Output the [x, y] coordinate of the center of the cell containing the given text.  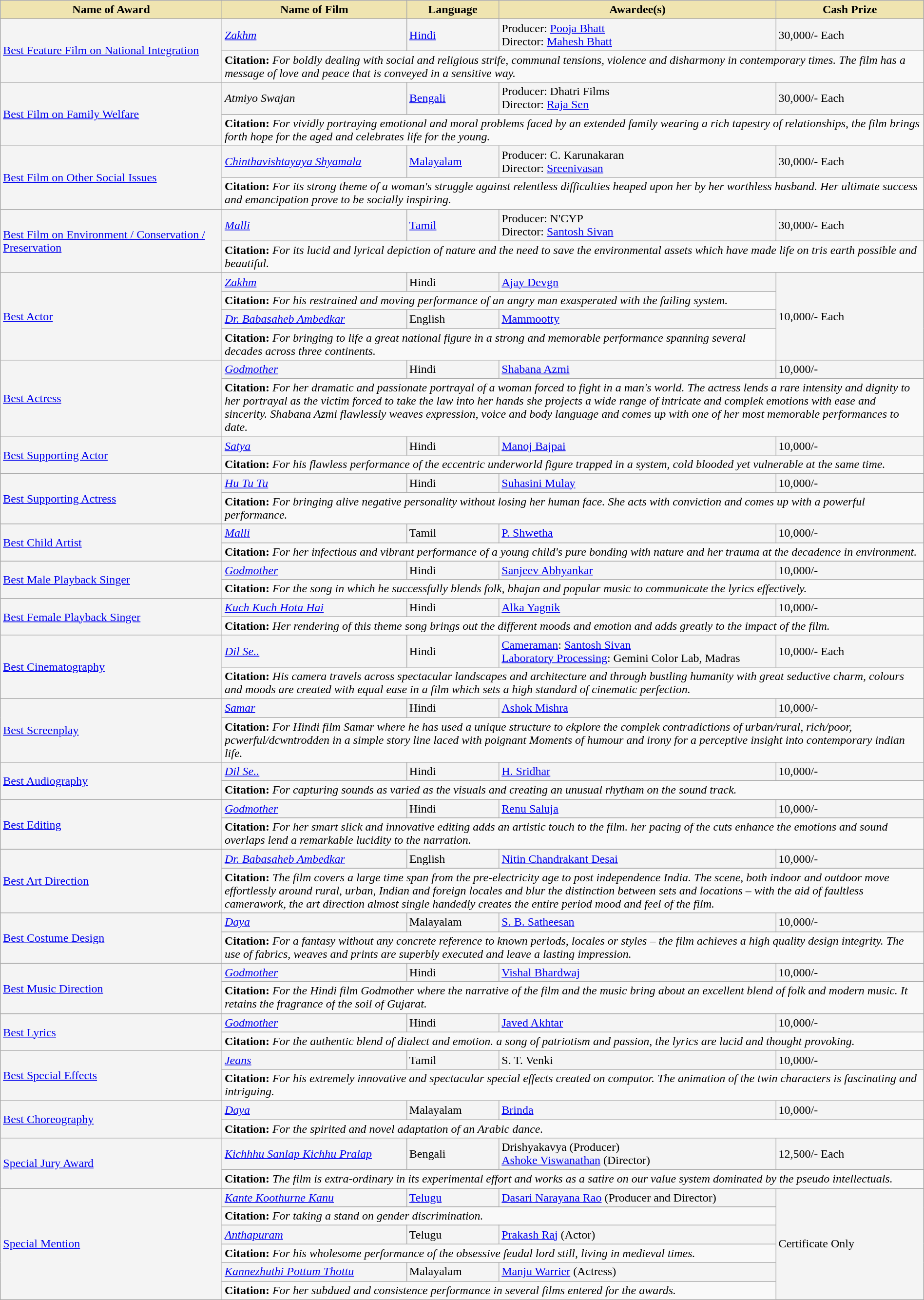
Samar [314, 708]
Special Jury Award [111, 1163]
Dasari Narayana Rao (Producer and Director) [637, 1198]
Kichhhu Sanlap Kichhu Pralap [314, 1154]
Producer: Dhatri FilmsDirector: Raja Sen [637, 98]
Producer: C. KarunakaranDirector: Sreenivasan [637, 162]
Citation: For taking a stand on gender discrimination. [499, 1216]
Nitin Chandrakant Desai [637, 859]
H. Sridhar [637, 772]
Vishal Bhardwaj [637, 972]
Producer: N'CYPDirector: Santosh Sivan [637, 225]
Best Supporting Actor [111, 455]
Awardee(s) [637, 10]
Producer: Pooja BhattDirector: Mahesh Bhatt [637, 35]
Kante Koothurne Kanu [314, 1198]
Satya [314, 446]
Name of Award [111, 10]
Renu Saluja [637, 809]
Citation: For his wholesome performance of the obsessive feudal lord still, living in medieval times. [499, 1253]
Shabana Azmi [637, 369]
Citation: For bringing to life a great national figure in a strong and memorable performance spanning several decades across three continents. [499, 344]
Best Female Playback Singer [111, 617]
Citation: For bringing alive negative personality without losing her human face. She acts with conviction and comes up with a powerful performance. [573, 508]
Best Cinematography [111, 667]
Best Music Direction [111, 989]
Best Lyrics [111, 1032]
Manju Warrier (Actress) [637, 1272]
Kannezhuthi Pottum Thottu [314, 1272]
Manoj Bajpai [637, 446]
Chinthavishtayaya Shyamala [314, 162]
Best Editing [111, 825]
Best Art Direction [111, 881]
Citation: For the song in which he successfully blends folk, bhajan and popular music to communicate the lyrics effectively. [573, 589]
Best Screenplay [111, 730]
Best Actor [111, 316]
Suhasini Mulay [637, 483]
Citation: For capturing sounds as varied as the visuals and creating an unusual rhytham on the sound track. [573, 790]
Best Choreography [111, 1119]
Citation: Her rendering of this theme song brings out the different moods and emotion and adds greatly to the impact of the film. [573, 626]
12,500/- Each [850, 1154]
Brinda [637, 1110]
Citation: For the spirited and novel adaptation of an Arabic dance. [573, 1128]
Best Film on Environment / Conservation / Preservation [111, 241]
Sanjeev Abhyankar [637, 570]
Cameraman: Santosh SivanLaboratory Processing: Gemini Color Lab, Madras [637, 651]
Javed Akhtar [637, 1023]
P. Shwetha [637, 533]
Citation: For his flawless performance of the eccentric underworld figure trapped in a system, cold blooded yet vulnerable at the same time. [573, 465]
Best Actress [111, 399]
Jeans [314, 1060]
Cash Prize [850, 10]
Ajay Devgn [637, 282]
Atmiyo Swajan [314, 98]
Special Mention [111, 1244]
Citation: For her infectious and vibrant performance of a young child's pure bonding with nature and her trauma at the decadence in environment. [573, 552]
Citation: For her subdued and consistence performance in several films entered for the awards. [499, 1290]
Ashok Mishra [637, 708]
Best Costume Design [111, 938]
Best Male Playback Singer [111, 580]
Mammootty [637, 319]
Best Feature Film on National Integration [111, 51]
S. B. Satheesan [637, 922]
Best Audiography [111, 781]
Anthapuram [314, 1235]
Certificate Only [850, 1244]
Citation: For his restrained and moving performance of an angry man exasperated with the failing system. [499, 300]
Language [452, 10]
Alka Yagnik [637, 607]
Best Film on Family Welfare [111, 114]
Kuch Kuch Hota Hai [314, 607]
S. T. Venki [637, 1060]
Best Supporting Actress [111, 499]
Prakash Raj (Actor) [637, 1235]
Citation: The film is extra-ordinary in its experimental effort and works as a satire on our value system dominated by the pseudo intellectuals. [573, 1179]
Citation: For the authentic blend of dialect and emotion. a song of patriotism and passion, the lyrics are lucid and thought provoking. [573, 1041]
Best Film on Other Social Issues [111, 177]
Best Child Artist [111, 543]
Name of Film [314, 10]
Drishyakavya (Producer)Ashoke Viswanathan (Director) [637, 1154]
Best Special Effects [111, 1075]
Hu Tu Tu [314, 483]
